From the cell containing the given text, extract its center point as [x, y] coordinate. 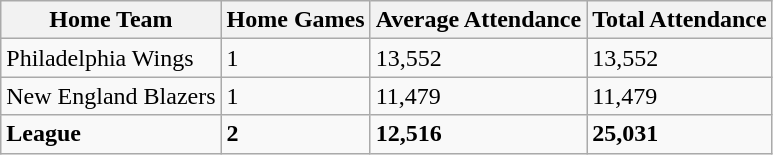
12,516 [478, 134]
New England Blazers [111, 96]
Home Team [111, 20]
League [111, 134]
Average Attendance [478, 20]
2 [296, 134]
Home Games [296, 20]
Philadelphia Wings [111, 58]
25,031 [680, 134]
Total Attendance [680, 20]
